Scan for the cell matching the given text and deliver its (x, y) coordinate at center. 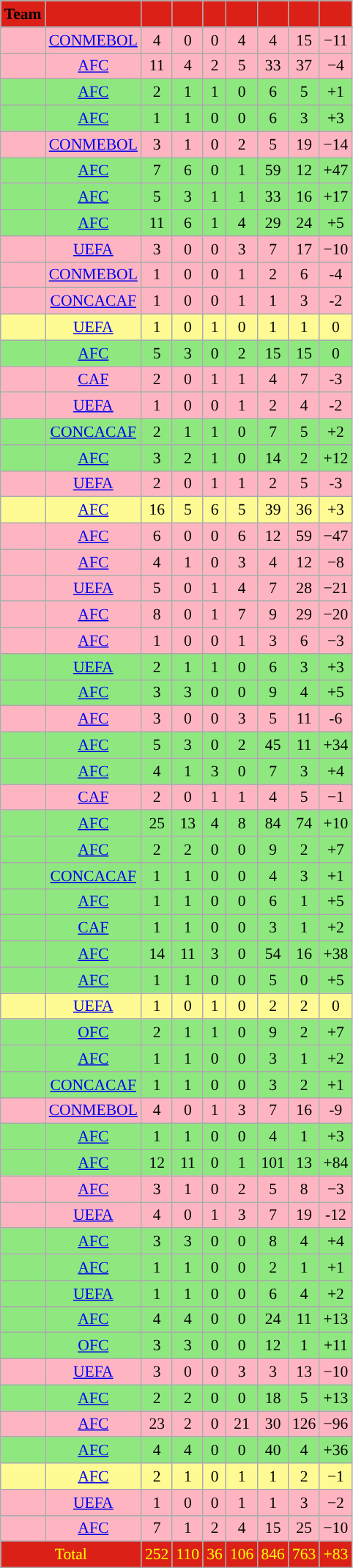
Team (23, 14)
126 (305, 1424)
39 (272, 510)
21 (242, 1424)
763 (305, 1555)
106 (242, 1555)
+12 (335, 458)
-12 (335, 1215)
−20 (335, 615)
−11 (335, 40)
23 (157, 1424)
+84 (335, 1163)
30 (272, 1424)
110 (187, 1555)
−4 (335, 66)
18 (272, 1398)
+10 (335, 824)
+38 (335, 954)
−14 (335, 144)
17 (305, 249)
+83 (335, 1555)
-9 (335, 1111)
28 (305, 589)
101 (272, 1163)
+34 (335, 746)
252 (157, 1555)
-4 (335, 275)
+47 (335, 171)
−2 (335, 1503)
40 (272, 1451)
+11 (335, 1346)
+17 (335, 197)
-6 (335, 719)
−8 (335, 562)
−96 (335, 1424)
37 (305, 66)
−21 (335, 589)
54 (272, 954)
84 (272, 824)
846 (272, 1555)
74 (305, 824)
−47 (335, 537)
45 (272, 746)
Total (71, 1555)
+36 (335, 1451)
